Search for the cell housing the specified text and yield its (x, y) center coordinate. 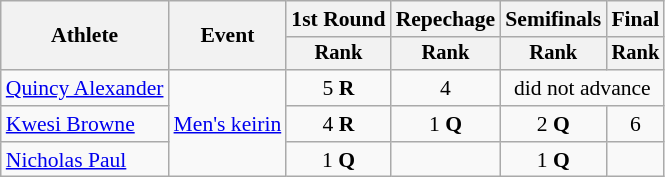
Repechage (446, 19)
1 Q (446, 124)
4 R (338, 124)
6 (635, 124)
Final (635, 19)
did not advance (582, 88)
Semifinals (553, 19)
Kwesi Browne (85, 124)
Event (228, 36)
Men's keirin (228, 124)
5 R (338, 88)
2 Q (553, 124)
Quincy Alexander (85, 88)
1st Round (338, 19)
Athlete (85, 36)
4 (446, 88)
